Find where the given text appears and provide that cell's center as (X, Y) coordinate. 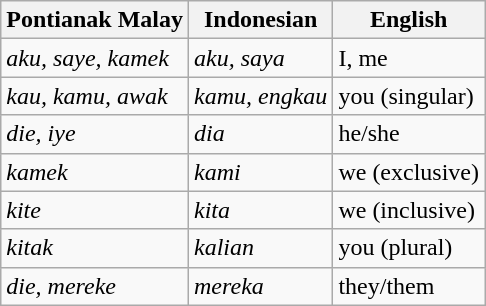
kalian (261, 248)
kita (261, 210)
die, mereke (95, 286)
Indonesian (261, 20)
I, me (409, 58)
die, iye (95, 134)
kamu, engkau (261, 96)
English (409, 20)
aku, saya (261, 58)
Pontianak Malay (95, 20)
aku, saye, kamek (95, 58)
they/them (409, 286)
he/she (409, 134)
you (plural) (409, 248)
kite (95, 210)
mereka (261, 286)
we (inclusive) (409, 210)
kamek (95, 172)
dia (261, 134)
we (exclusive) (409, 172)
kitak (95, 248)
you (singular) (409, 96)
kau, kamu, awak (95, 96)
kami (261, 172)
